Find where the given text appears and provide that cell's center as (X, Y) coordinate. 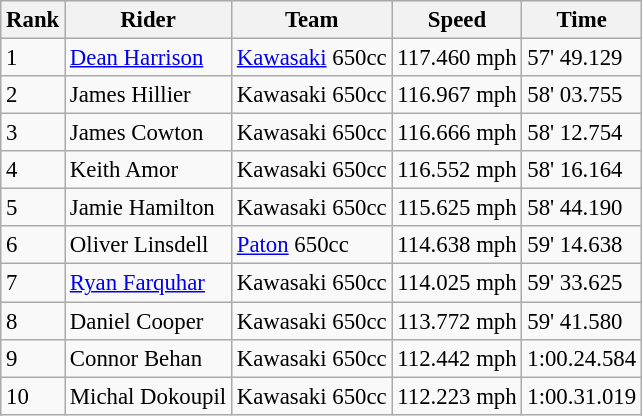
James Hillier (148, 95)
114.025 mph (457, 283)
9 (33, 358)
113.772 mph (457, 321)
Paton 650cc (312, 245)
Keith Amor (148, 170)
1 (33, 58)
Team (312, 20)
Speed (457, 20)
Michal Dokoupil (148, 396)
59' 41.580 (582, 321)
3 (33, 133)
58' 12.754 (582, 133)
Daniel Cooper (148, 321)
116.552 mph (457, 170)
59' 14.638 (582, 245)
Ryan Farquhar (148, 283)
4 (33, 170)
116.666 mph (457, 133)
7 (33, 283)
112.442 mph (457, 358)
114.638 mph (457, 245)
8 (33, 321)
116.967 mph (457, 95)
58' 16.164 (582, 170)
Rank (33, 20)
58' 03.755 (582, 95)
1:00.24.584 (582, 358)
58' 44.190 (582, 208)
James Cowton (148, 133)
117.460 mph (457, 58)
Rider (148, 20)
10 (33, 396)
112.223 mph (457, 396)
57' 49.129 (582, 58)
Oliver Linsdell (148, 245)
Connor Behan (148, 358)
115.625 mph (457, 208)
Dean Harrison (148, 58)
2 (33, 95)
1:00.31.019 (582, 396)
59' 33.625 (582, 283)
Time (582, 20)
6 (33, 245)
Jamie Hamilton (148, 208)
5 (33, 208)
